Detect which cell encompasses the target text, then output its (x, y) center coordinate. 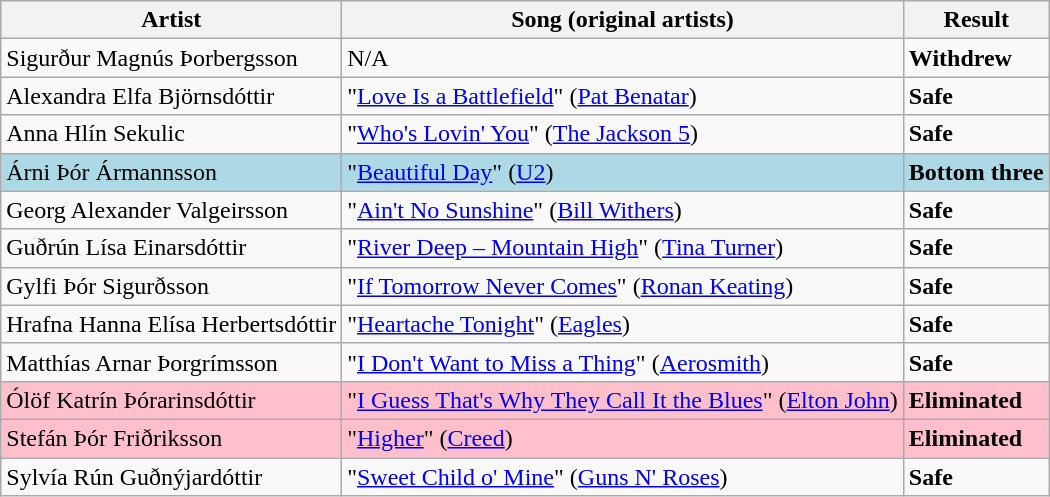
Georg Alexander Valgeirsson (172, 210)
Result (976, 20)
"Who's Lovin' You" (The Jackson 5) (623, 134)
N/A (623, 58)
Stefán Þór Friðriksson (172, 438)
Gylfi Þór Sigurðsson (172, 286)
Árni Þór Ármannsson (172, 172)
Withdrew (976, 58)
Sylvía Rún Guðnýjardóttir (172, 477)
"Ain't No Sunshine" (Bill Withers) (623, 210)
Matthías Arnar Þorgrímsson (172, 362)
Artist (172, 20)
"Higher" (Creed) (623, 438)
"Beautiful Day" (U2) (623, 172)
Hrafna Hanna Elísa Herbertsdóttir (172, 324)
"I Guess That's Why They Call It the Blues" (Elton John) (623, 400)
Song (original artists) (623, 20)
"Love Is a Battlefield" (Pat Benatar) (623, 96)
Bottom three (976, 172)
"Heartache Tonight" (Eagles) (623, 324)
Alexandra Elfa Björnsdóttir (172, 96)
"Sweet Child o' Mine" (Guns N' Roses) (623, 477)
Sigurður Magnús Þorbergsson (172, 58)
"River Deep – Mountain High" (Tina Turner) (623, 248)
Ólöf Katrín Þórarinsdóttir (172, 400)
"I Don't Want to Miss a Thing" (Aerosmith) (623, 362)
"If Tomorrow Never Comes" (Ronan Keating) (623, 286)
Guðrún Lísa Einarsdóttir (172, 248)
Anna Hlín Sekulic (172, 134)
